Pinpoint the cell where the given text exists, returning its (x, y) midpoint coordinate. 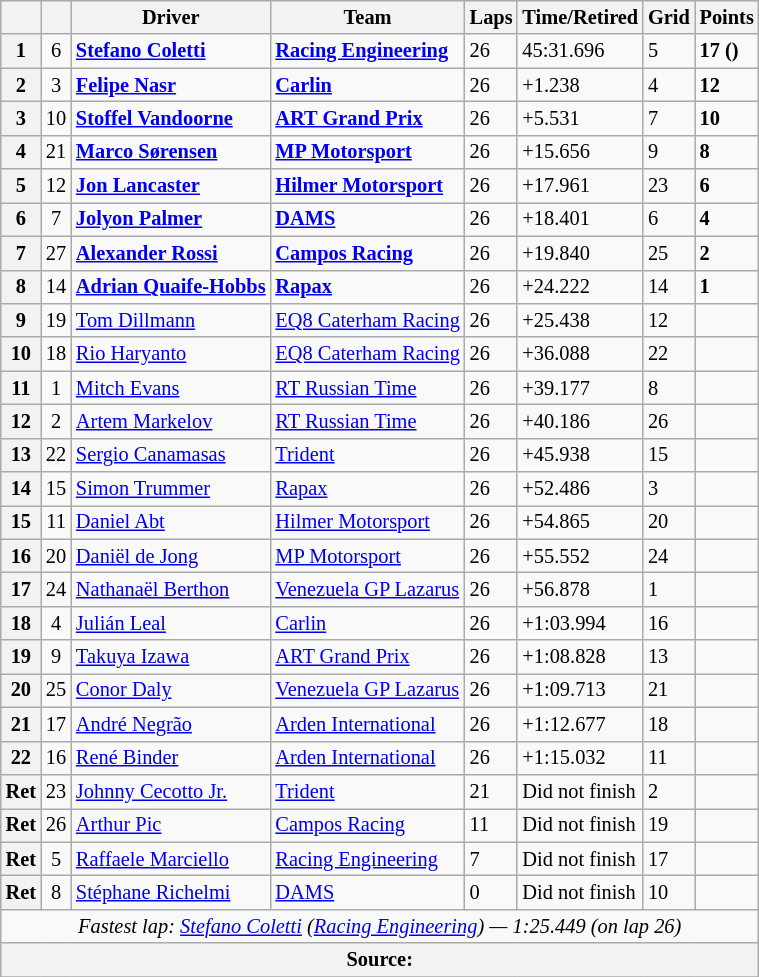
André Negrão (170, 724)
Daniel Abt (170, 522)
Rio Haryanto (170, 354)
Tom Dillmann (170, 320)
Takuya Izawa (170, 657)
René Binder (170, 758)
+24.222 (580, 287)
Alexander Rossi (170, 253)
Artem Markelov (170, 421)
+55.552 (580, 556)
Johnny Cecotto Jr. (170, 791)
+1:09.713 (580, 690)
45:31.696 (580, 51)
+1:15.032 (580, 758)
+15.656 (580, 152)
+56.878 (580, 589)
Marco Sørensen (170, 152)
Stoffel Vandoorne (170, 118)
+1:08.828 (580, 657)
Source: (380, 960)
Jon Lancaster (170, 186)
+40.186 (580, 421)
0 (492, 892)
Felipe Nasr (170, 85)
+1:12.677 (580, 724)
+5.531 (580, 118)
+1:03.994 (580, 623)
Daniël de Jong (170, 556)
+1.238 (580, 85)
Laps (492, 17)
Conor Daly (170, 690)
+45.938 (580, 455)
Mitch Evans (170, 388)
Time/Retired (580, 17)
17 () (727, 51)
Raffaele Marciello (170, 859)
Team (367, 17)
+25.438 (580, 320)
Nathanaël Berthon (170, 589)
+36.088 (580, 354)
+39.177 (580, 388)
Points (727, 17)
Driver (170, 17)
Grid (669, 17)
+19.840 (580, 253)
Stefano Coletti (170, 51)
Arthur Pic (170, 825)
Jolyon Palmer (170, 219)
Simon Trummer (170, 489)
Sergio Canamasas (170, 455)
Stéphane Richelmi (170, 892)
+18.401 (580, 219)
27 (56, 253)
Fastest lap: Stefano Coletti (Racing Engineering) — 1:25.449 (on lap 26) (380, 926)
Julián Leal (170, 623)
+54.865 (580, 522)
+17.961 (580, 186)
Adrian Quaife-Hobbs (170, 287)
+52.486 (580, 489)
